Return [X, Y] of the center of cell containing provided text 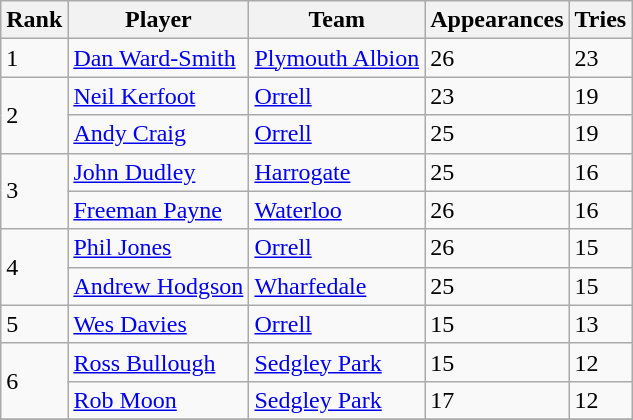
6 [34, 381]
13 [600, 324]
Rank [34, 20]
4 [34, 267]
Andy Craig [158, 134]
Phil Jones [158, 248]
Ross Bullough [158, 362]
Tries [600, 20]
Freeman Payne [158, 210]
Neil Kerfoot [158, 96]
Wes Davies [158, 324]
17 [497, 400]
John Dudley [158, 172]
5 [34, 324]
Harrogate [337, 172]
Team [337, 20]
Appearances [497, 20]
Dan Ward-Smith [158, 58]
Wharfedale [337, 286]
Rob Moon [158, 400]
2 [34, 115]
3 [34, 191]
Player [158, 20]
Andrew Hodgson [158, 286]
Waterloo [337, 210]
1 [34, 58]
Plymouth Albion [337, 58]
